Pinpoint the cell where the given text exists, returning its (x, y) midpoint coordinate. 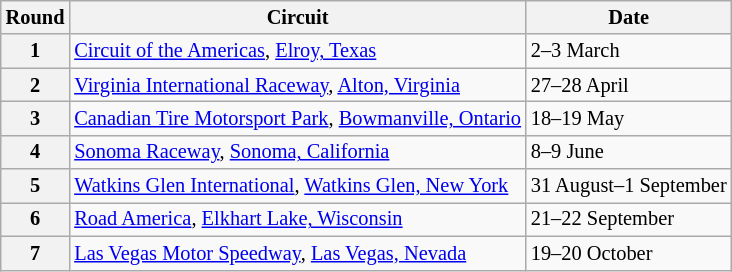
2–3 March (629, 51)
21–22 September (629, 219)
3 (36, 118)
19–20 October (629, 253)
8–9 June (629, 152)
6 (36, 219)
Watkins Glen International, Watkins Glen, New York (298, 186)
7 (36, 253)
Las Vegas Motor Speedway, Las Vegas, Nevada (298, 253)
Road America, Elkhart Lake, Wisconsin (298, 219)
Date (629, 17)
Canadian Tire Motorsport Park, Bowmanville, Ontario (298, 118)
Round (36, 17)
27–28 April (629, 85)
Virginia International Raceway, Alton, Virginia (298, 85)
Circuit of the Americas, Elroy, Texas (298, 51)
Sonoma Raceway, Sonoma, California (298, 152)
4 (36, 152)
18–19 May (629, 118)
1 (36, 51)
2 (36, 85)
Circuit (298, 17)
5 (36, 186)
31 August–1 September (629, 186)
